Capture the cell that displays the provided text and extract its (x, y) central coordinate. 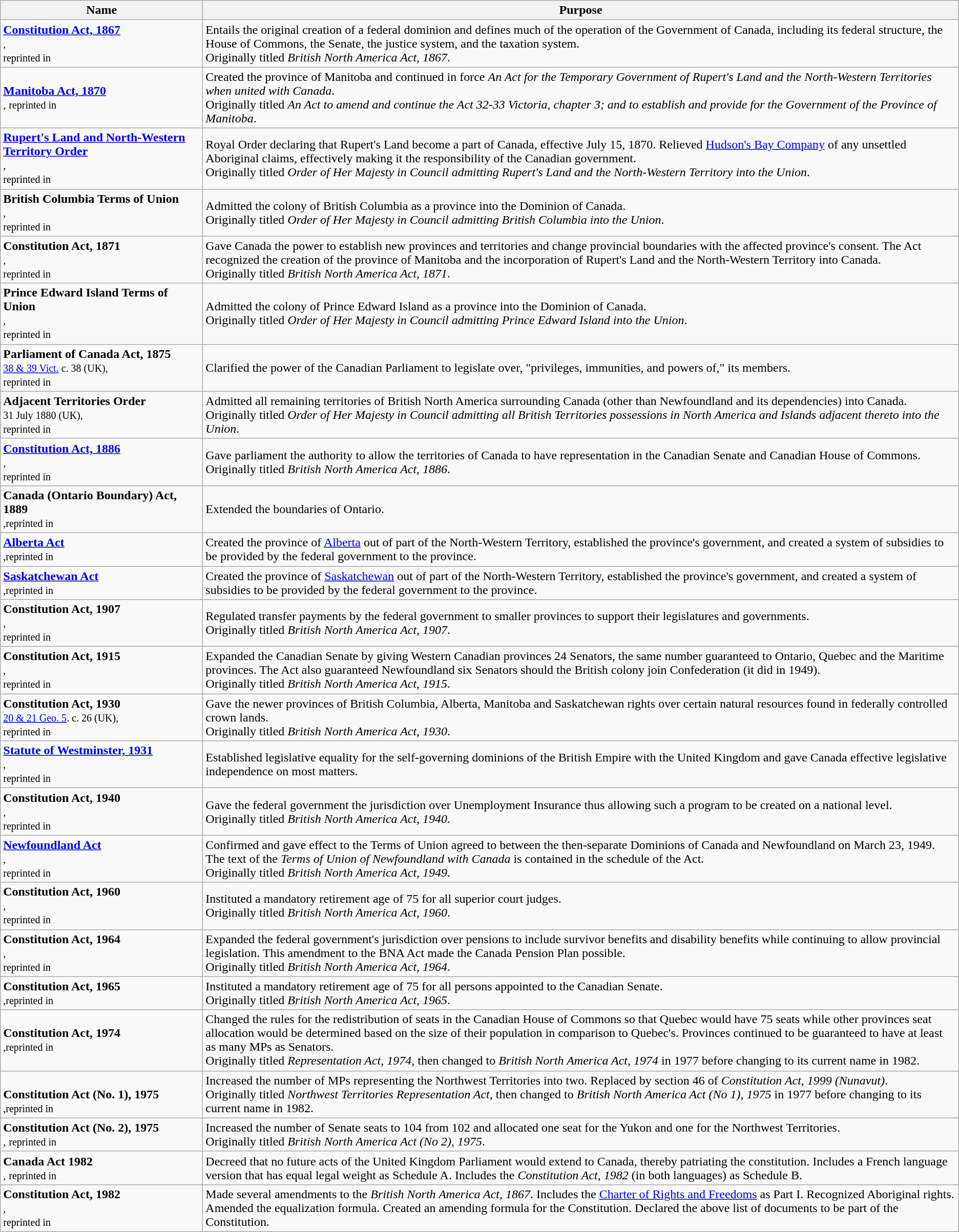
Constitution Act, 1886,reprinted in (101, 462)
Parliament of Canada Act, 187538 & 39 Vict. c. 38 (UK),reprinted in (101, 368)
Constitution Act, 193020 & 21 Geo. 5. c. 26 (UK),reprinted in (101, 717)
Saskatchewan Act,reprinted in (101, 583)
Constitution Act (No. 1), 1975,reprinted in (101, 1094)
Constitution Act, 1907,reprinted in (101, 623)
Constitution Act, 1965,reprinted in (101, 993)
Constitution Act, 1915,reprinted in (101, 670)
Constitution Act, 1974,reprinted in (101, 1040)
Constitution Act (No. 2), 1975, reprinted in (101, 1135)
Clarified the power of the Canadian Parliament to legislate over, "privileges, immunities, and powers of," its members. (581, 368)
Extended the boundaries of Ontario. (581, 509)
Constitution Act, 1940,reprinted in (101, 812)
Manitoba Act, 1870, reprinted in (101, 97)
British Columbia Terms of Union,reprinted in (101, 213)
Constitution Act, 1960,reprinted in (101, 906)
Constitution Act, 1867,reprinted in (101, 44)
Rupert's Land and North-Western Territory Order,reprinted in (101, 159)
Alberta Act,reprinted in (101, 549)
Prince Edward Island Terms of Union,reprinted in (101, 313)
Statute of Westminster, 1931,reprinted in (101, 764)
Name (101, 10)
Purpose (581, 10)
Canada Act 1982, reprinted in (101, 1167)
Constitution Act, 1964 ,reprinted in (101, 953)
Constitution Act, 1982,reprinted in (101, 1208)
Constitution Act, 1871,reprinted in (101, 260)
Canada (Ontario Boundary) Act, 1889,reprinted in (101, 509)
Instituted a mandatory retirement age of 75 for all superior court judges.Originally titled British North America Act, 1960. (581, 906)
Newfoundland Act,reprinted in (101, 859)
Adjacent Territories Order31 July 1880 (UK),reprinted in (101, 415)
Instituted a mandatory retirement age of 75 for all persons appointed to the Canadian Senate.Originally titled British North America Act, 1965. (581, 993)
